Locate the cell with the specified text and output its [x, y] center coordinate. 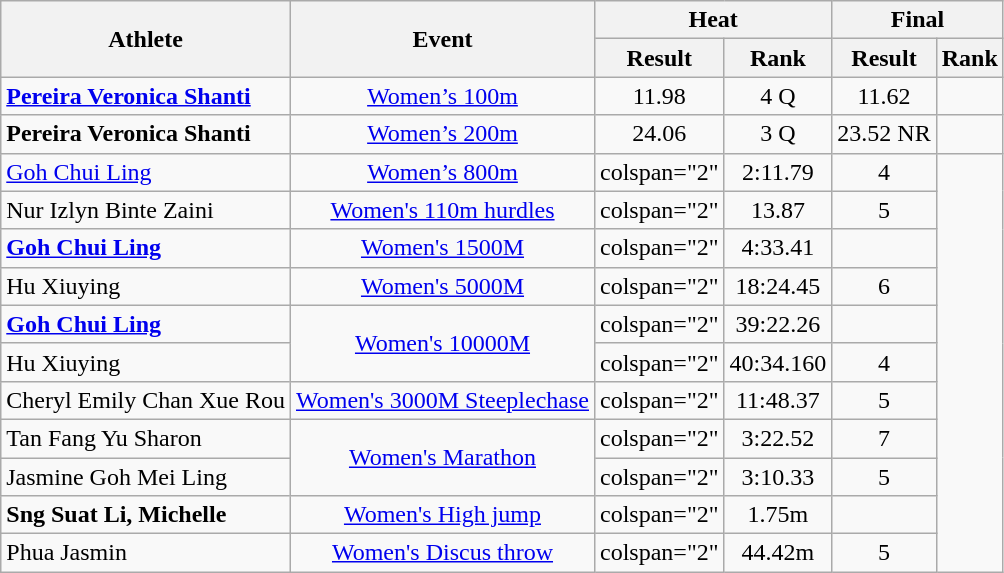
Women's 3000M Steeplechase [442, 400]
Jasmine Goh Mei Ling [146, 477]
Final [918, 20]
Cheryl Emily Chan Xue Rou [146, 400]
Women’s 100m [442, 96]
3:10.33 [778, 477]
Women’s 200m [442, 134]
11.62 [884, 96]
11.98 [660, 96]
Tan Fang Yu Sharon [146, 438]
Women's High jump [442, 515]
6 [884, 286]
7 [884, 438]
11:48.37 [778, 400]
Athlete [146, 39]
Women's 1500M [442, 248]
Women's Discus throw [442, 553]
Sng Suat Li, Michelle [146, 515]
4 Q [778, 96]
Women's 110m hurdles [442, 210]
40:34.160 [778, 362]
Women’s 800m [442, 172]
Phua Jasmin [146, 553]
Nur Izlyn Binte Zaini [146, 210]
39:22.26 [778, 324]
13.87 [778, 210]
4:33.41 [778, 248]
23.52 NR [884, 134]
Women's 10000M [442, 343]
Women's Marathon [442, 457]
3:22.52 [778, 438]
18:24.45 [778, 286]
24.06 [660, 134]
2:11.79 [778, 172]
44.42m [778, 553]
Event [442, 39]
Women's 5000M [442, 286]
1.75m [778, 515]
3 Q [778, 134]
Heat [714, 20]
